Determine the [x, y] coordinate at the center of the cell enclosing the given text.  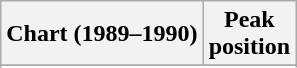
Chart (1989–1990) [102, 34]
Peakposition [249, 34]
